Return the (X, Y) coordinate for the center point of the cell that contains the specified text.  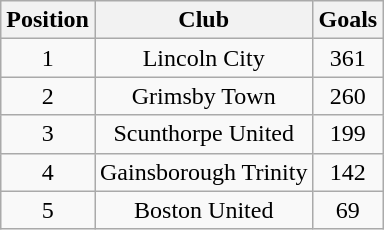
Lincoln City (203, 58)
Boston United (203, 210)
4 (48, 172)
260 (348, 96)
2 (48, 96)
Gainsborough Trinity (203, 172)
Scunthorpe United (203, 134)
142 (348, 172)
Goals (348, 20)
Club (203, 20)
361 (348, 58)
199 (348, 134)
1 (48, 58)
5 (48, 210)
Position (48, 20)
3 (48, 134)
Grimsby Town (203, 96)
69 (348, 210)
